Detect which cell encompasses the target text, then output its (x, y) center coordinate. 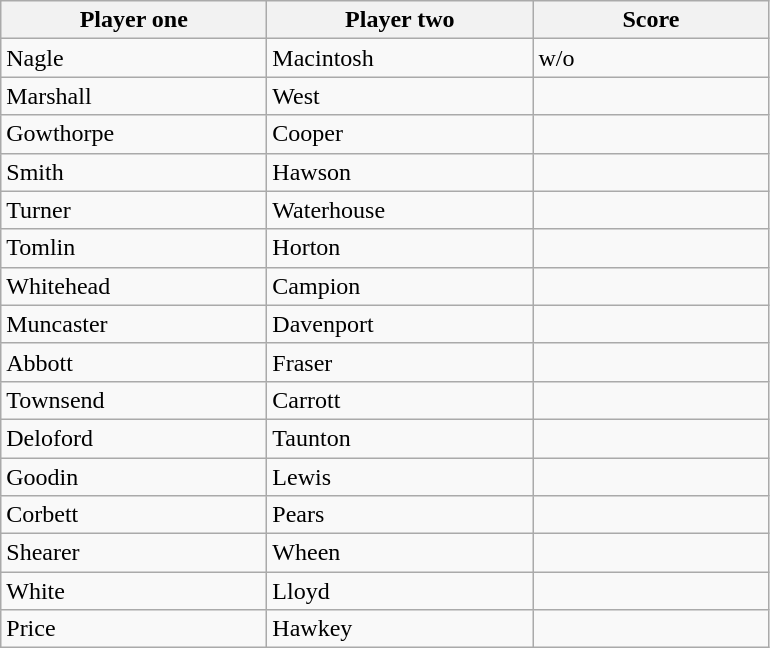
Hawson (400, 172)
White (134, 591)
Player two (400, 20)
Turner (134, 210)
Hawkey (400, 629)
Fraser (400, 362)
Macintosh (400, 58)
Taunton (400, 438)
Lloyd (400, 591)
Waterhouse (400, 210)
w/o (651, 58)
Price (134, 629)
Townsend (134, 400)
Shearer (134, 553)
Campion (400, 286)
Goodin (134, 477)
Player one (134, 20)
Horton (400, 248)
Nagle (134, 58)
Whitehead (134, 286)
West (400, 96)
Gowthorpe (134, 134)
Corbett (134, 515)
Pears (400, 515)
Smith (134, 172)
Deloford (134, 438)
Cooper (400, 134)
Wheen (400, 553)
Lewis (400, 477)
Muncaster (134, 324)
Tomlin (134, 248)
Marshall (134, 96)
Score (651, 20)
Abbott (134, 362)
Davenport (400, 324)
Carrott (400, 400)
